Return [X, Y] of the center of cell containing provided text 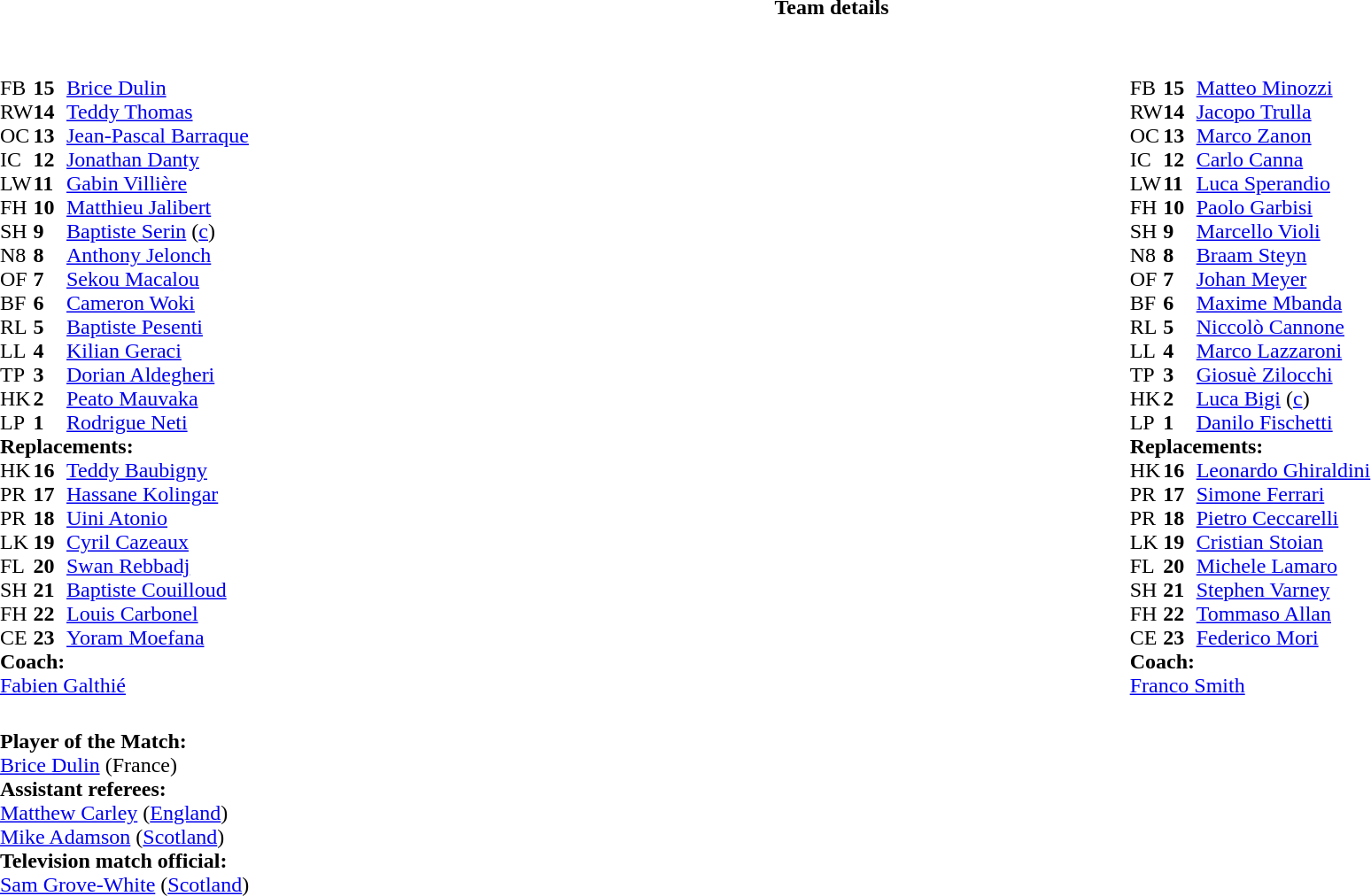
Paolo Garbisi [1284, 207]
Yoram Moefana [158, 637]
Franco Smith [1251, 685]
Baptiste Couilloud [158, 590]
Baptiste Serin (c) [158, 232]
Uini Atonio [158, 519]
Simone Ferrari [1284, 494]
Federico Mori [1284, 637]
Marco Lazzaroni [1284, 351]
Dorian Aldegheri [158, 375]
Pietro Ceccarelli [1284, 519]
Cristian Stoian [1284, 542]
Kilian Geraci [158, 351]
Cyril Cazeaux [158, 542]
Cameron Woki [158, 303]
Sekou Macalou [158, 280]
Gabin Villière [158, 184]
Louis Carbonel [158, 614]
Marcello Violi [1284, 232]
Michele Lamaro [1284, 567]
Matthieu Jalibert [158, 207]
Anthony Jelonch [158, 255]
Stephen Varney [1284, 590]
Carlo Canna [1284, 159]
Johan Meyer [1284, 280]
Tommaso Allan [1284, 614]
Teddy Thomas [158, 112]
Jean-Pascal Barraque [158, 136]
Maxime Mbanda [1284, 303]
Luca Sperandio [1284, 184]
Luca Bigi (c) [1284, 398]
Hassane Kolingar [158, 494]
Giosuè Zilocchi [1284, 375]
Leonardo Ghiraldini [1284, 471]
Rodrigue Neti [158, 423]
Danilo Fischetti [1284, 423]
Brice Dulin [158, 89]
Baptiste Pesenti [158, 328]
Marco Zanon [1284, 136]
Jonathan Danty [158, 159]
Niccolò Cannone [1284, 328]
Braam Steyn [1284, 255]
Fabien Galthié [124, 685]
Jacopo Trulla [1284, 112]
Matteo Minozzi [1284, 89]
Peato Mauvaka [158, 398]
Swan Rebbadj [158, 567]
Teddy Baubigny [158, 471]
